Capture the cell that displays the provided text and extract its (x, y) central coordinate. 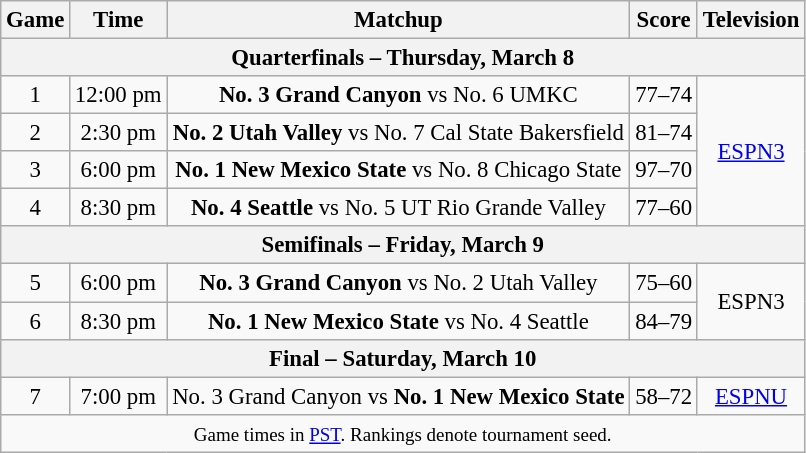
No. 2 Utah Valley vs No. 7 Cal State Bakersfield (398, 133)
No. 4 Seattle vs No. 5 UT Rio Grande Valley (398, 208)
Matchup (398, 20)
3 (36, 170)
Score (664, 20)
No. 3 Grand Canyon vs No. 1 New Mexico State (398, 396)
77–60 (664, 208)
6 (36, 321)
No. 1 New Mexico State vs No. 8 Chicago State (398, 170)
97–70 (664, 170)
Game (36, 20)
No. 3 Grand Canyon vs No. 2 Utah Valley (398, 283)
4 (36, 208)
No. 1 New Mexico State vs No. 4 Seattle (398, 321)
7:00 pm (118, 396)
7 (36, 396)
2:30 pm (118, 133)
5 (36, 283)
Television (750, 20)
Semifinals – Friday, March 9 (403, 245)
Game times in PST. Rankings denote tournament seed. (403, 433)
2 (36, 133)
84–79 (664, 321)
Time (118, 20)
1 (36, 95)
Final – Saturday, March 10 (403, 358)
81–74 (664, 133)
ESPNU (750, 396)
12:00 pm (118, 95)
77–74 (664, 95)
Quarterfinals – Thursday, March 8 (403, 58)
No. 3 Grand Canyon vs No. 6 UMKC (398, 95)
75–60 (664, 283)
58–72 (664, 396)
